For the text-containing cell, return its midpoint in [x, y] coordinate format. 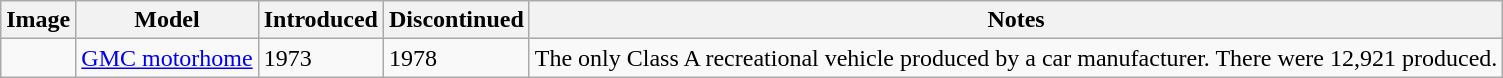
1973 [320, 58]
Model [167, 20]
Notes [1016, 20]
Introduced [320, 20]
1978 [457, 58]
Image [38, 20]
The only Class A recreational vehicle produced by a car manufacturer. There were 12,921 produced. [1016, 58]
GMC motorhome [167, 58]
Discontinued [457, 20]
